Detect which cell encompasses the target text, then output its [x, y] center coordinate. 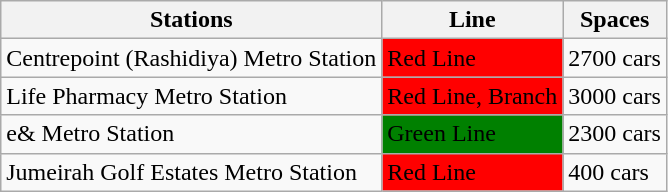
2700 cars [615, 58]
Life Pharmacy Metro Station [192, 96]
Spaces [615, 20]
Line [472, 20]
3000 cars [615, 96]
Red Line, Branch [472, 96]
Green Line [472, 134]
Centrepoint (Rashidiya) Metro Station [192, 58]
Jumeirah Golf Estates Metro Station [192, 172]
2300 cars [615, 134]
Stations [192, 20]
e& Metro Station [192, 134]
400 cars [615, 172]
